Scan for the cell matching the given text and deliver its (x, y) coordinate at center. 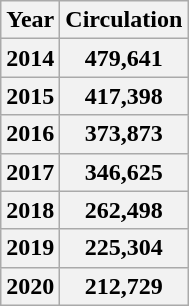
Circulation (124, 20)
2018 (30, 210)
Year (30, 20)
479,641 (124, 58)
373,873 (124, 134)
2020 (30, 286)
212,729 (124, 286)
262,498 (124, 210)
2015 (30, 96)
2019 (30, 248)
417,398 (124, 96)
2016 (30, 134)
2017 (30, 172)
225,304 (124, 248)
2014 (30, 58)
346,625 (124, 172)
